Find where the given text appears and provide that cell's center as (x, y) coordinate. 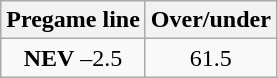
NEV –2.5 (74, 58)
Over/under (210, 20)
Pregame line (74, 20)
61.5 (210, 58)
